Return the [X, Y] coordinate for the center point of the cell that contains the specified text.  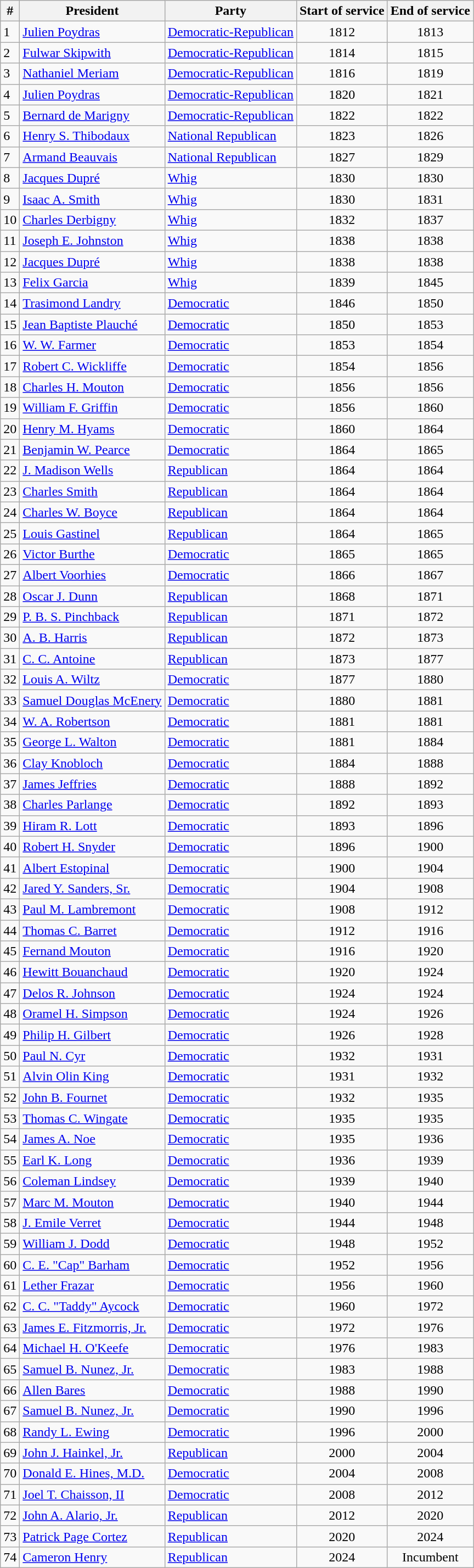
President [92, 11]
15 [10, 324]
1845 [430, 283]
68 [10, 1432]
John A. Alario, Jr. [92, 1515]
59 [10, 1244]
J. Emile Verret [92, 1223]
1814 [342, 53]
1928 [430, 1035]
Charles W. Boyce [92, 512]
44 [10, 931]
1815 [430, 53]
1826 [430, 136]
43 [10, 909]
Henry S. Thibodaux [92, 136]
James A. Noe [92, 1139]
71 [10, 1494]
52 [10, 1097]
73 [10, 1536]
Fulwar Skipwith [92, 53]
56 [10, 1181]
48 [10, 1014]
Joseph E. Johnston [92, 240]
24 [10, 512]
62 [10, 1307]
J. Madison Wells [92, 471]
35 [10, 742]
P. B. S. Pinchback [92, 617]
4 [10, 94]
19 [10, 408]
66 [10, 1390]
Oscar J. Dunn [92, 596]
Earl K. Long [92, 1160]
Philip H. Gilbert [92, 1035]
9 [10, 199]
C. C. Antoine [92, 659]
Randy L. Ewing [92, 1432]
James Jeffries [92, 784]
Robert H. Snyder [92, 847]
27 [10, 575]
18 [10, 387]
16 [10, 345]
Paul N. Cyr [92, 1056]
31 [10, 659]
1827 [342, 157]
Joel T. Chaisson, II [92, 1494]
1868 [342, 596]
Coleman Lindsey [92, 1181]
1821 [430, 94]
Patrick Page Cortez [92, 1536]
12 [10, 262]
Albert Voorhies [92, 575]
36 [10, 763]
17 [10, 366]
John B. Fournet [92, 1097]
John J. Hainkel, Jr. [92, 1453]
Samuel Douglas McEnery [92, 701]
Lether Frazar [92, 1286]
Fernand Mouton [92, 951]
63 [10, 1328]
Nathaniel Meriam [92, 74]
1832 [342, 220]
1846 [342, 304]
Albert Estopinal [92, 867]
Louis A. Wiltz [92, 680]
21 [10, 450]
Robert C. Wickliffe [92, 366]
39 [10, 826]
50 [10, 1056]
58 [10, 1223]
64 [10, 1348]
James E. Fitzmorris, Jr. [92, 1328]
1819 [430, 74]
51 [10, 1077]
Paul M. Lambremont [92, 909]
1820 [342, 94]
Incumbent [430, 1557]
20 [10, 429]
33 [10, 701]
Henry M. Hyams [92, 429]
1813 [430, 32]
Donald E. Hines, M.D. [92, 1474]
2 [10, 53]
45 [10, 951]
41 [10, 867]
1866 [342, 575]
11 [10, 240]
29 [10, 617]
1867 [430, 575]
Clay Knobloch [92, 763]
65 [10, 1369]
49 [10, 1035]
# [10, 11]
37 [10, 784]
Cameron Henry [92, 1557]
60 [10, 1264]
Jean Baptiste Plauché [92, 324]
1839 [342, 283]
Party [230, 11]
1823 [342, 136]
26 [10, 554]
1837 [430, 220]
George L. Walton [92, 742]
40 [10, 847]
Louis Gastinel [92, 533]
32 [10, 680]
Michael H. O'Keefe [92, 1348]
1812 [342, 32]
38 [10, 805]
Felix Garcia [92, 283]
Benjamin W. Pearce [92, 450]
Trasimond Landry [92, 304]
Start of service [342, 11]
10 [10, 220]
70 [10, 1474]
8 [10, 178]
34 [10, 721]
Alvin Olin King [92, 1077]
Delos R. Johnson [92, 993]
William J. Dodd [92, 1244]
13 [10, 283]
3 [10, 74]
30 [10, 638]
54 [10, 1139]
Allen Bares [92, 1390]
1829 [430, 157]
1831 [430, 199]
46 [10, 972]
55 [10, 1160]
Charles Parlange [92, 805]
Thomas C. Barret [92, 931]
57 [10, 1202]
23 [10, 491]
1 [10, 32]
Charles H. Mouton [92, 387]
A. B. Harris [92, 638]
25 [10, 533]
Bernard de Marigny [92, 115]
47 [10, 993]
Charles Smith [92, 491]
22 [10, 471]
Armand Beauvais [92, 157]
Hewitt Bouanchaud [92, 972]
C. C. "Taddy" Aycock [92, 1307]
Marc M. Mouton [92, 1202]
Oramel H. Simpson [92, 1014]
W. W. Farmer [92, 345]
End of service [430, 11]
53 [10, 1118]
6 [10, 136]
C. E. "Cap" Barham [92, 1264]
74 [10, 1557]
Charles Derbigny [92, 220]
Victor Burthe [92, 554]
W. A. Robertson [92, 721]
69 [10, 1453]
61 [10, 1286]
67 [10, 1411]
Thomas C. Wingate [92, 1118]
42 [10, 888]
5 [10, 115]
Jared Y. Sanders, Sr. [92, 888]
28 [10, 596]
1816 [342, 74]
Hiram R. Lott [92, 826]
7 [10, 157]
William F. Griffin [92, 408]
Isaac A. Smith [92, 199]
14 [10, 304]
72 [10, 1515]
